Search for the cell housing the specified text and yield its (X, Y) center coordinate. 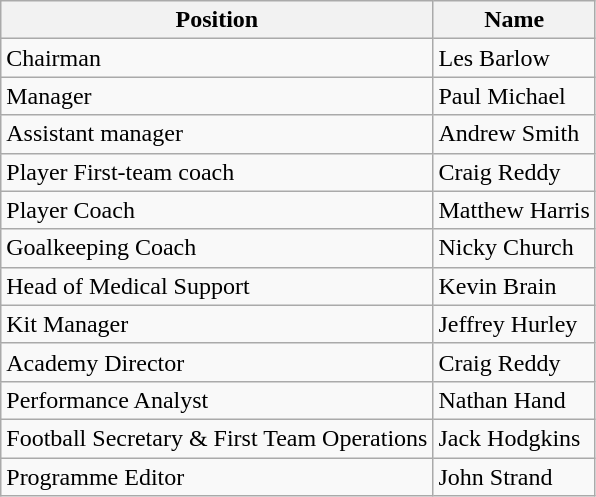
Jeffrey Hurley (514, 324)
Nicky Church (514, 248)
Programme Editor (217, 477)
Assistant manager (217, 134)
Academy Director (217, 362)
Player First-team coach (217, 172)
Head of Medical Support (217, 286)
Kevin Brain (514, 286)
Nathan Hand (514, 400)
Paul Michael (514, 96)
Les Barlow (514, 58)
Matthew Harris (514, 210)
Goalkeeping Coach (217, 248)
Jack Hodgkins (514, 438)
Position (217, 20)
Chairman (217, 58)
Name (514, 20)
Football Secretary & First Team Operations (217, 438)
Kit Manager (217, 324)
Player Coach (217, 210)
Andrew Smith (514, 134)
Manager (217, 96)
Performance Analyst (217, 400)
John Strand (514, 477)
